Identify which cell holds the provided text, then report its (X, Y) central coordinate. 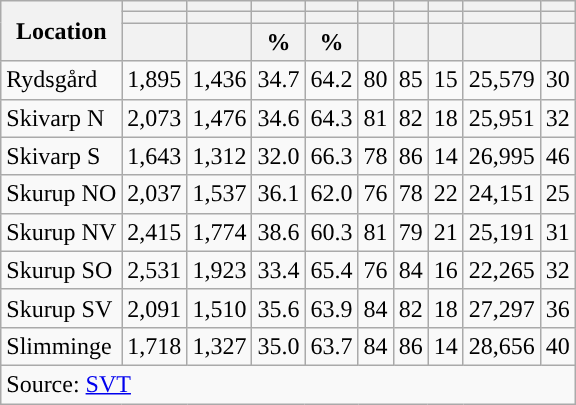
1,476 (220, 118)
64.3 (332, 118)
1,643 (154, 156)
40 (558, 346)
1,537 (220, 194)
22 (446, 194)
25 (558, 194)
36.1 (278, 194)
2,073 (154, 118)
Skurup SV (62, 308)
35.0 (278, 346)
Source: SVT (288, 384)
Skivarp S (62, 156)
25,579 (502, 80)
35.6 (278, 308)
1,312 (220, 156)
1,327 (220, 346)
2,531 (154, 270)
2,415 (154, 232)
33.4 (278, 270)
28,656 (502, 346)
1,895 (154, 80)
1,436 (220, 80)
Skurup NV (62, 232)
63.9 (332, 308)
Skurup NO (62, 194)
2,037 (154, 194)
38.6 (278, 232)
1,510 (220, 308)
66.3 (332, 156)
85 (410, 80)
80 (376, 80)
63.7 (332, 346)
34.7 (278, 80)
46 (558, 156)
1,718 (154, 346)
25,951 (502, 118)
Slimminge (62, 346)
62.0 (332, 194)
65.4 (332, 270)
Location (62, 31)
1,923 (220, 270)
60.3 (332, 232)
32.0 (278, 156)
64.2 (332, 80)
22,265 (502, 270)
36 (558, 308)
21 (446, 232)
24,151 (502, 194)
31 (558, 232)
26,995 (502, 156)
1,774 (220, 232)
Rydsgård (62, 80)
79 (410, 232)
2,091 (154, 308)
34.6 (278, 118)
16 (446, 270)
15 (446, 80)
25,191 (502, 232)
Skivarp N (62, 118)
27,297 (502, 308)
Skurup SO (62, 270)
30 (558, 80)
